Provide the (X, Y) coordinate of the cell's center where the given text is located.  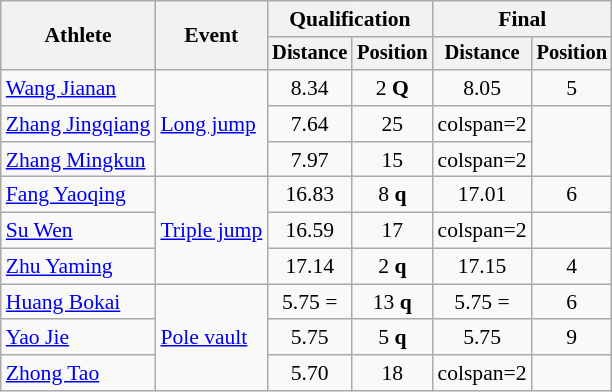
17.14 (310, 267)
5 q (392, 338)
Yao Jie (78, 338)
Zhang Jingqiang (78, 124)
Zhang Mingkun (78, 160)
Wang Jianan (78, 88)
4 (572, 267)
Event (211, 36)
25 (392, 124)
Long jump (211, 124)
18 (392, 373)
Zhu Yaming (78, 267)
17.01 (482, 195)
Final (522, 19)
2 q (392, 267)
Su Wen (78, 231)
5 (572, 88)
7.97 (310, 160)
Fang Yaoqing (78, 195)
2 Q (392, 88)
15 (392, 160)
Triple jump (211, 230)
Qualification (350, 19)
16.59 (310, 231)
Pole vault (211, 338)
8.05 (482, 88)
8 q (392, 195)
5.70 (310, 373)
8.34 (310, 88)
Zhong Tao (78, 373)
Athlete (78, 36)
17 (392, 231)
16.83 (310, 195)
9 (572, 338)
17.15 (482, 267)
13 q (392, 302)
7.64 (310, 124)
Huang Bokai (78, 302)
